Search for the cell housing the specified text and yield its (X, Y) center coordinate. 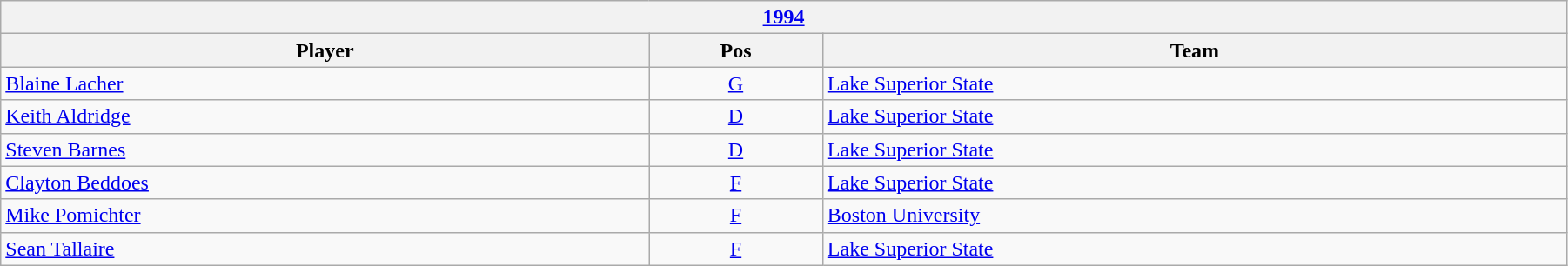
Clayton Beddoes (325, 183)
Steven Barnes (325, 150)
Boston University (1194, 216)
Pos (736, 50)
G (736, 83)
1994 (784, 17)
Team (1194, 50)
Blaine Lacher (325, 83)
Player (325, 50)
Mike Pomichter (325, 216)
Sean Tallaire (325, 249)
Keith Aldridge (325, 116)
